Determine the [x, y] coordinate at the center of the cell enclosing the given text.  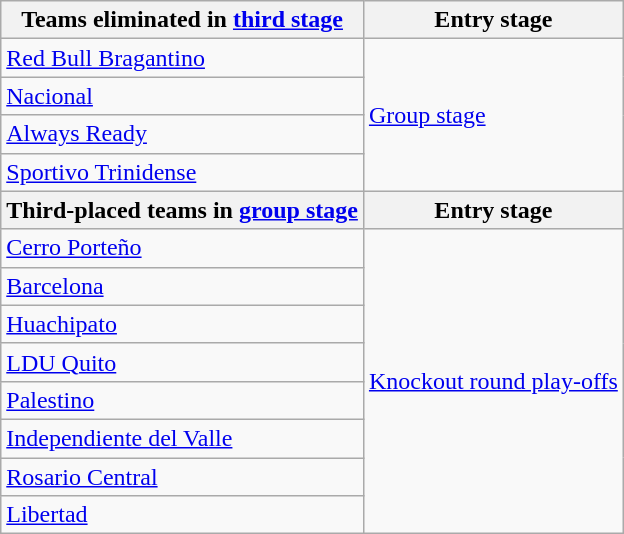
Barcelona [182, 286]
Teams eliminated in third stage [182, 20]
Red Bull Bragantino [182, 58]
Third-placed teams in group stage [182, 210]
Sportivo Trinidense [182, 172]
Huachipato [182, 324]
Knockout round play-offs [493, 381]
Rosario Central [182, 477]
LDU Quito [182, 362]
Nacional [182, 96]
Palestino [182, 400]
Group stage [493, 115]
Cerro Porteño [182, 248]
Libertad [182, 515]
Independiente del Valle [182, 438]
Always Ready [182, 134]
